From the cell containing the given text, extract its center point as (x, y) coordinate. 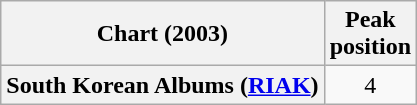
4 (370, 85)
Chart (2003) (162, 34)
South Korean Albums (RIAK) (162, 85)
Peakposition (370, 34)
